Locate the cell with the specified text and output its (x, y) center coordinate. 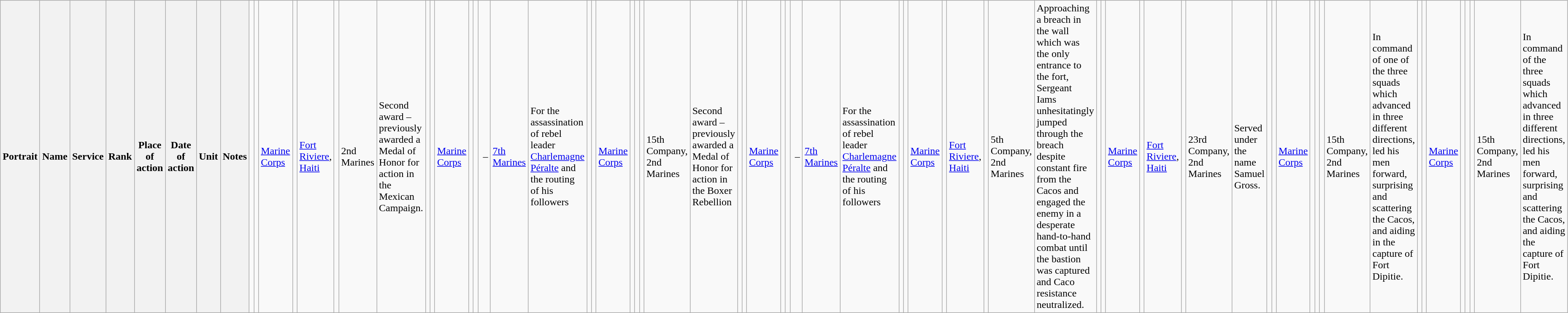
Second award – previously awarded a Medal of Honor for action in the Mexican Campaign. (401, 157)
Second award – previously awarded a Medal of Honor for action in the Boxer Rebellion (714, 157)
2nd Marines (358, 157)
Date of action (181, 157)
5th Company, 2nd Marines (1011, 157)
23rd Company, 2nd Marines (1209, 157)
Portrait (20, 157)
Place of action (150, 157)
Served under the name Samuel Gross. (1249, 157)
Rank (120, 157)
Unit (208, 157)
Notes (235, 157)
Name (55, 157)
Service (88, 157)
